Return [X, Y] of the center of cell containing provided text 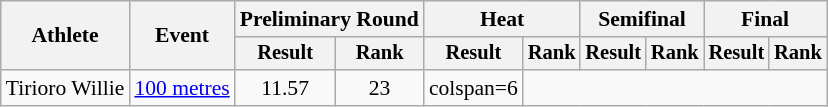
Event [182, 36]
100 metres [182, 88]
23 [379, 88]
Semifinal [642, 19]
Final [766, 19]
colspan=6 [474, 88]
11.57 [286, 88]
Athlete [66, 36]
Preliminary Round [330, 19]
Heat [502, 19]
Tirioro Willie [66, 88]
